Scan for the cell matching the given text and deliver its [X, Y] coordinate at center. 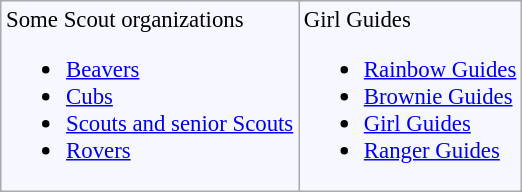
Girl GuidesRainbow GuidesBrownie GuidesGirl GuidesRanger Guides [410, 96]
Some Scout organizationsBeaversCubsScouts and senior ScoutsRovers [150, 96]
